Scan for the cell matching the given text and deliver its [x, y] coordinate at center. 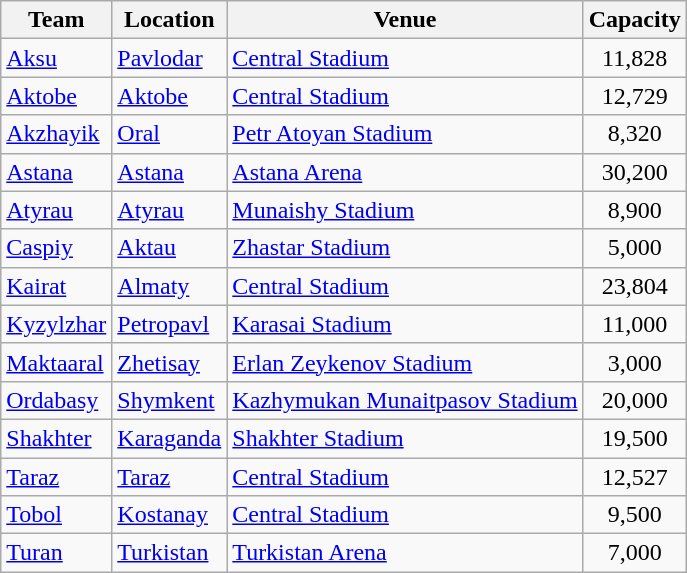
Petr Atoyan Stadium [405, 134]
12,527 [634, 477]
Team [56, 20]
7,000 [634, 553]
Ordabasy [56, 400]
Karaganda [170, 438]
Caspiy [56, 248]
Karasai Stadium [405, 324]
9,500 [634, 515]
Turkistan Arena [405, 553]
8,900 [634, 210]
19,500 [634, 438]
Shymkent [170, 400]
11,828 [634, 58]
Aktau [170, 248]
20,000 [634, 400]
Kazhymukan Munaitpasov Stadium [405, 400]
Kyzylzhar [56, 324]
Pavlodar [170, 58]
Shakhter Stadium [405, 438]
Zhetisay [170, 362]
Erlan Zeykenov Stadium [405, 362]
Almaty [170, 286]
5,000 [634, 248]
23,804 [634, 286]
Tobol [56, 515]
Petropavl [170, 324]
Maktaaral [56, 362]
30,200 [634, 172]
Location [170, 20]
Turkistan [170, 553]
Venue [405, 20]
Shakhter [56, 438]
Zhastar Stadium [405, 248]
Kairat [56, 286]
Akzhayik [56, 134]
8,320 [634, 134]
11,000 [634, 324]
3,000 [634, 362]
Kostanay [170, 515]
Turan [56, 553]
Munaishy Stadium [405, 210]
Aksu [56, 58]
Astana Arena [405, 172]
12,729 [634, 96]
Oral [170, 134]
Capacity [634, 20]
